Scan for the cell matching the given text and deliver its [X, Y] coordinate at center. 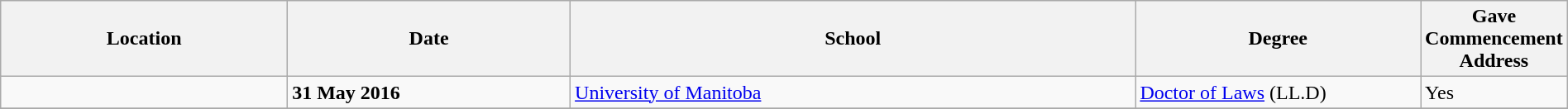
Date [429, 39]
Degree [1279, 39]
Location [144, 39]
School [853, 39]
31 May 2016 [429, 92]
Doctor of Laws (LL.D) [1279, 92]
Gave Commencement Address [1494, 39]
University of Manitoba [853, 92]
Yes [1494, 92]
